Output the (X, Y) coordinate of the center of the cell containing the given text.  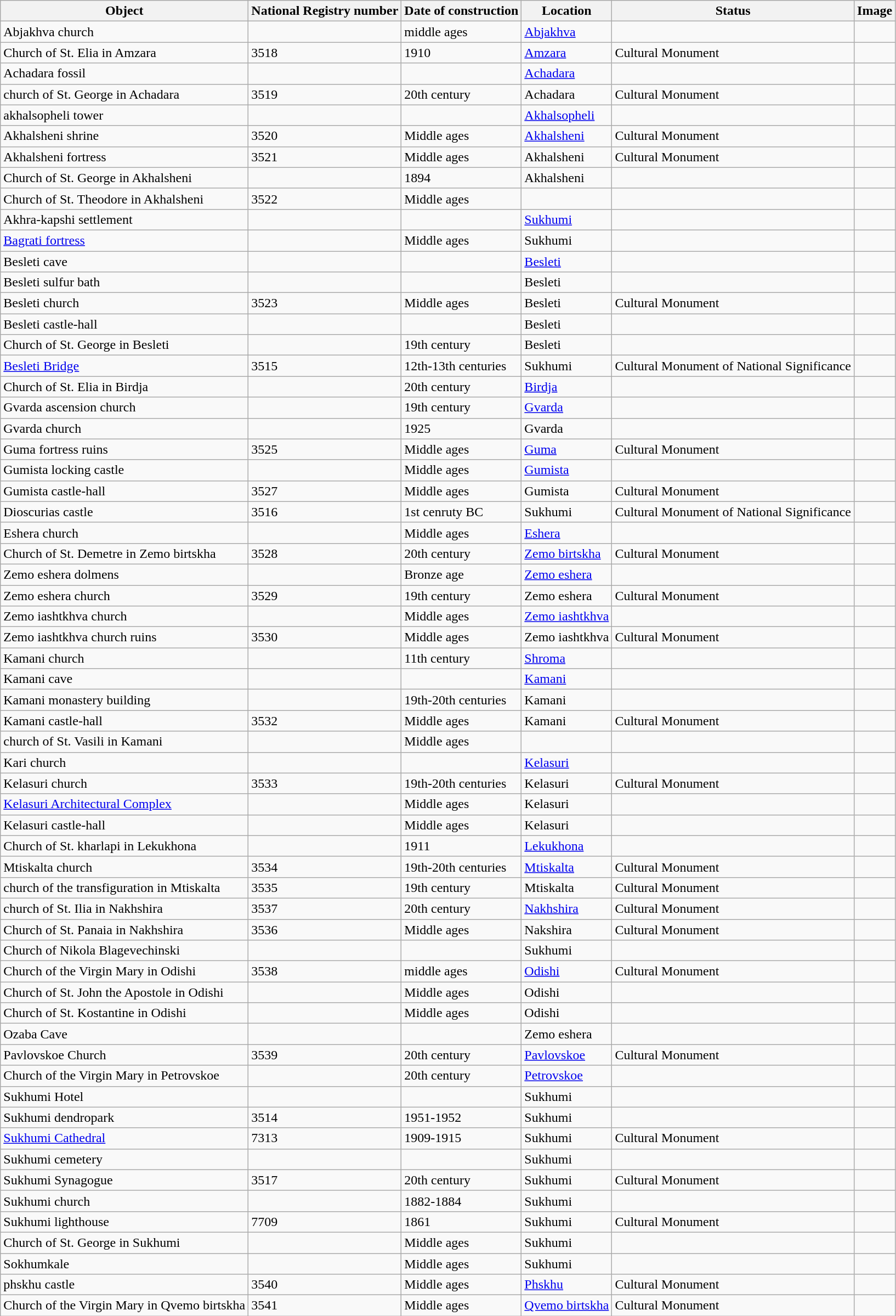
Bronze age (462, 574)
Zemo eshera church (124, 595)
Location (567, 11)
Church of St. George in Sukhumi (124, 1242)
Church of Nikola Blagevechinski (124, 951)
3541 (325, 1306)
Date of construction (462, 11)
1894 (462, 178)
Akhalsopheli (567, 115)
3528 (325, 553)
3538 (325, 972)
Abjakhva church (124, 32)
3532 (325, 721)
1882-1884 (462, 1201)
3515 (325, 366)
Pavlovskoe (567, 1055)
Birdja (567, 387)
3522 (325, 199)
3521 (325, 157)
1909-1915 (462, 1138)
Object (124, 11)
Besleti cave (124, 262)
Sukhumi Cathedral (124, 1138)
Sokhumkale (124, 1263)
Church of St. Theodore in Akhalsheni (124, 199)
1910 (462, 53)
Phskhu (567, 1285)
3535 (325, 888)
Church of St. George in Besleti (124, 345)
Akhalsheni shrine (124, 136)
Kelasuri church (124, 783)
3518 (325, 53)
3517 (325, 1180)
3540 (325, 1285)
Church of the Virgin Mary in Petrovskoe (124, 1076)
Church of the Virgin Mary in Qvemo birtskha (124, 1306)
Lekukhona (567, 846)
1925 (462, 428)
Gvarda church (124, 428)
phskhu castle (124, 1285)
1861 (462, 1222)
Church of St. kharlapi in Lekukhona (124, 846)
church of the transfiguration in Mtiskalta (124, 888)
3514 (325, 1117)
church of St. Vasili in Kamani (124, 742)
1911 (462, 846)
Besleti church (124, 303)
Zemo iashtkhva church (124, 617)
3519 (325, 94)
Besleti sulfur bath (124, 283)
Zemo iashtkhva church ruins (124, 637)
12th-13th centuries (462, 366)
3533 (325, 783)
Akhalsheni fortress (124, 157)
Status (733, 11)
akhalsopheli tower (124, 115)
Gumista locking castle (124, 470)
Eshera church (124, 533)
Church of St. Elia in Amzara (124, 53)
3534 (325, 867)
Sukhumi lighthouse (124, 1222)
Kamani church (124, 658)
Eshera (567, 533)
3523 (325, 303)
3525 (325, 449)
Kari church (124, 763)
3520 (325, 136)
Shroma (567, 658)
3527 (325, 491)
3529 (325, 595)
Dioscurias castle (124, 512)
Sukhumi Synagogue (124, 1180)
Gvarda ascension church (124, 408)
Besleti castle-hall (124, 324)
Petrovskoe (567, 1076)
Image (875, 11)
Mtiskalta church (124, 867)
church of St. George in Achadara (124, 94)
Achadara fossil (124, 74)
Kamani castle-hall (124, 721)
Church of St. Demetre in Zemo birtskha (124, 553)
Church of the Virgin Mary in Odishi (124, 972)
church of St. Ilia in Nakhshira (124, 908)
Sukhumi cemetery (124, 1159)
Kamani monastery building (124, 700)
Kelasuri Architectural Complex (124, 804)
Sukhumi dendropark (124, 1117)
3516 (325, 512)
3537 (325, 908)
7313 (325, 1138)
1951-1952 (462, 1117)
Pavlovskoe Church (124, 1055)
Church of St. John the Apostole in Odishi (124, 992)
Zemo eshera dolmens (124, 574)
11th century (462, 658)
Nakshira (567, 930)
Church of St. Panaia in Nakhshira (124, 930)
Akhra-kapshi settlement (124, 219)
Sukhumi Hotel (124, 1097)
Nakhshira (567, 908)
3530 (325, 637)
National Registry number (325, 11)
Guma fortress ruins (124, 449)
Church of St. Elia in Birdja (124, 387)
Kamani cave (124, 679)
Besleti Bridge (124, 366)
Gumista castle-hall (124, 491)
3539 (325, 1055)
Kelasuri castle-hall (124, 825)
Amzara (567, 53)
3536 (325, 930)
Church of St. George in Akhalsheni (124, 178)
Ozaba Cave (124, 1034)
Guma (567, 449)
Bagrati fortress (124, 240)
Sukhumi church (124, 1201)
Abjakhva (567, 32)
Zemo birtskha (567, 553)
Qvemo birtskha (567, 1306)
1st cenruty BC (462, 512)
Church of St. Kostantine in Odishi (124, 1013)
7709 (325, 1222)
